Find where the given text appears and provide that cell's center as [x, y] coordinate. 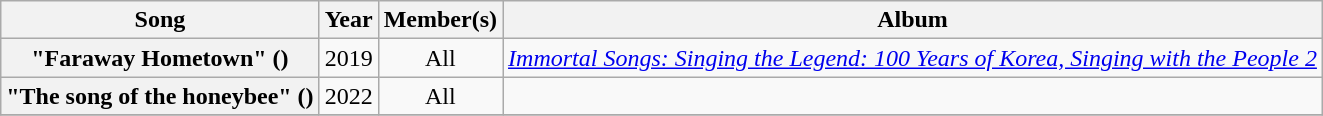
Year [348, 20]
2019 [348, 58]
"The song of the honeybee" () [160, 96]
Song [160, 20]
Immortal Songs: Singing the Legend: 100 Years of Korea, Singing with the People 2 [913, 58]
Album [913, 20]
Member(s) [440, 20]
2022 [348, 96]
"Faraway Hometown" () [160, 58]
